Find where the given text appears and provide that cell's center as [X, Y] coordinate. 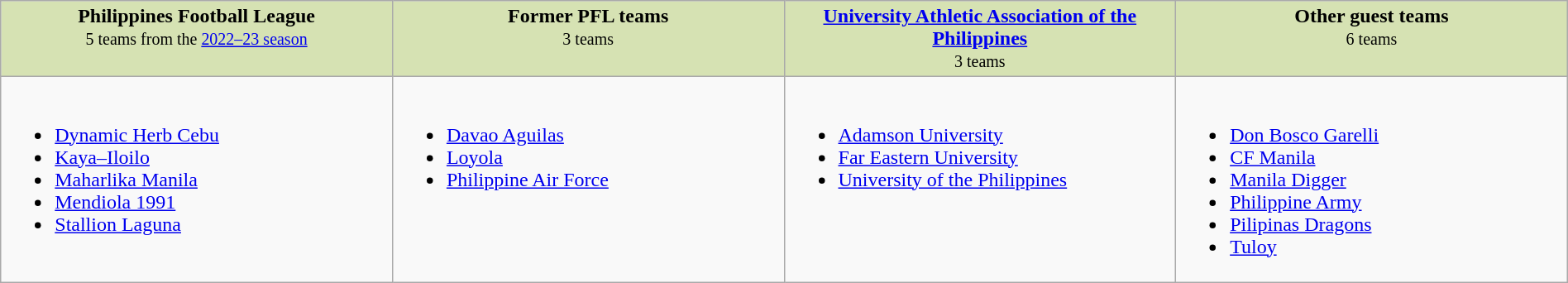
Adamson UniversityFar Eastern UniversityUniversity of the Philippines [980, 180]
Dynamic Herb CebuKaya–IloiloMaharlika ManilaMendiola 1991Stallion Laguna [197, 180]
Other guest teams6 teams [1372, 39]
Former PFL teams3 teams [588, 39]
Don Bosco GarelliCF ManilaManila DiggerPhilippine ArmyPilipinas DragonsTuloy [1372, 180]
Philippines Football League5 teams from the 2022–23 season [197, 39]
University Athletic Association of the Philippines3 teams [980, 39]
Davao AguilasLoyolaPhilippine Air Force [588, 180]
